Return the (X, Y) coordinate for the center point of the cell that contains the specified text.  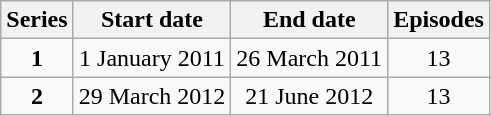
Episodes (439, 20)
21 June 2012 (310, 96)
Start date (152, 20)
2 (37, 96)
1 January 2011 (152, 58)
26 March 2011 (310, 58)
1 (37, 58)
29 March 2012 (152, 96)
Series (37, 20)
End date (310, 20)
